From the cell containing the given text, extract its center point as [X, Y] coordinate. 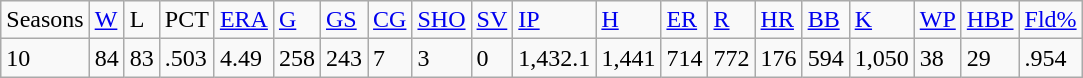
7 [390, 58]
K [882, 20]
SHO [442, 20]
1,050 [882, 58]
.503 [186, 58]
L [142, 20]
CG [390, 20]
IP [554, 20]
SV [492, 20]
Seasons [45, 20]
GS [344, 20]
Fld% [1050, 20]
38 [938, 58]
243 [344, 58]
4.49 [244, 58]
PCT [186, 20]
84 [106, 58]
1,432.1 [554, 58]
176 [778, 58]
.954 [1050, 58]
83 [142, 58]
W [106, 20]
ER [684, 20]
G [296, 20]
1,441 [628, 58]
HR [778, 20]
3 [442, 58]
714 [684, 58]
BB [826, 20]
WP [938, 20]
258 [296, 58]
0 [492, 58]
10 [45, 58]
772 [732, 58]
29 [990, 58]
R [732, 20]
594 [826, 58]
HBP [990, 20]
H [628, 20]
ERA [244, 20]
